Locate the cell with the specified text and output its (x, y) center coordinate. 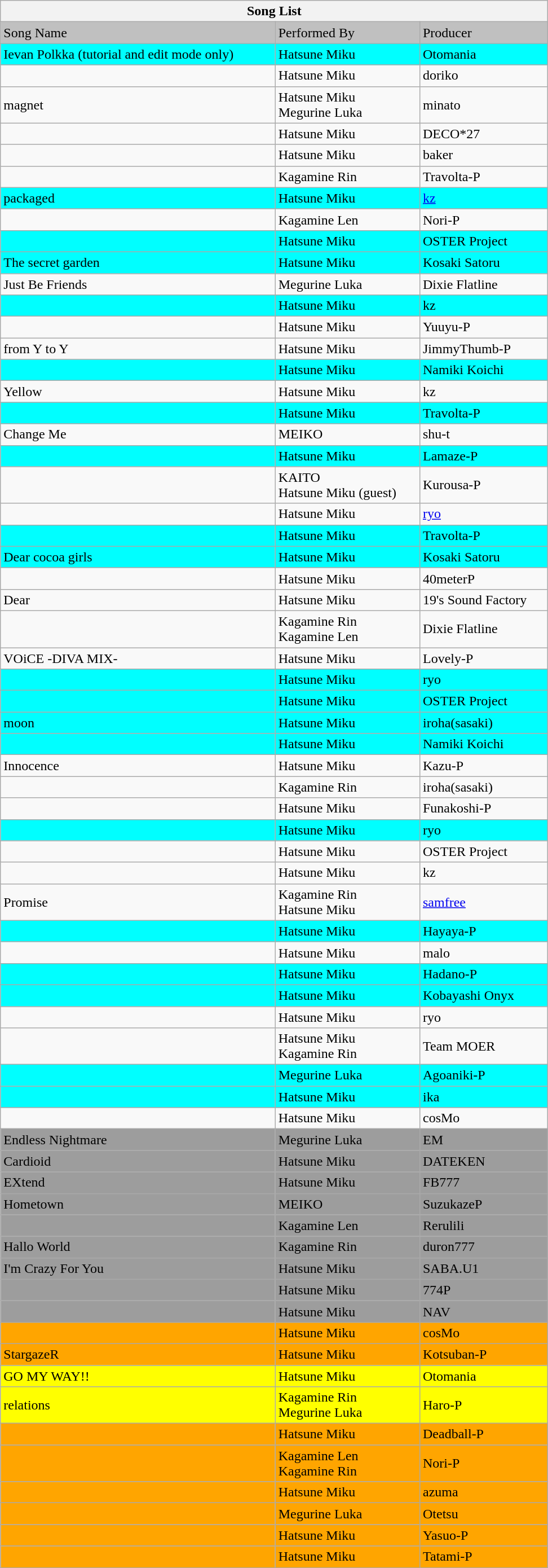
azuma (484, 1492)
Yuuyu-P (484, 327)
Cardioid (138, 1161)
DATEKEN (484, 1161)
Innocence (138, 766)
moon (138, 723)
Kobayashi Onyx (484, 995)
Dear cocoa girls (138, 557)
Agoaniki-P (484, 1075)
packaged (138, 198)
I'm Crazy For You (138, 1268)
40meterP (484, 578)
VOiCE -DIVA MIX- (138, 658)
Kurousa-P (484, 485)
Kagamine LenKagamine Rin (347, 1464)
StargazeR (138, 1354)
Yasuo-P (484, 1535)
duron777 (484, 1247)
EXtend (138, 1183)
NAV (484, 1311)
Dear (138, 600)
Kagamine RinHatsune Miku (347, 902)
samfree (484, 902)
Hallo World (138, 1247)
Just Be Friends (138, 284)
Deadball-P (484, 1434)
Team MOER (484, 1046)
DECO*27 (484, 134)
Haro-P (484, 1405)
Change Me (138, 434)
KAITOHatsune Miku (guest) (347, 485)
JimmyThumb-P (484, 349)
Yellow (138, 392)
relations (138, 1405)
malo (484, 952)
EM (484, 1140)
shu-t (484, 434)
Promise (138, 902)
FB777 (484, 1183)
Hometown (138, 1204)
Lamaze-P (484, 456)
19's Sound Factory (484, 600)
Hatsune MikuKagamine Rin (347, 1046)
ika (484, 1097)
The secret garden (138, 262)
minato (484, 105)
magnet (138, 105)
Otetsu (484, 1514)
doriko (484, 76)
Funakoshi-P (484, 809)
Endless Nightmare (138, 1140)
Ievan Polkka (tutorial and edit mode only) (138, 54)
Hatsune MikuMegurine Luka (347, 105)
Lovely-P (484, 658)
baker (484, 155)
Tatami-P (484, 1557)
Kazu-P (484, 766)
774P (484, 1290)
Kagamine RinMegurine Luka (347, 1405)
Kotsuban-P (484, 1354)
Performed By (347, 33)
Hadano-P (484, 974)
from Y to Y (138, 349)
Hayaya-P (484, 931)
SuzukazeP (484, 1204)
Song List (274, 11)
Rerulili (484, 1226)
GO MY WAY!! (138, 1376)
Producer (484, 33)
Kagamine RinKagamine Len (347, 629)
Song Name (138, 33)
SABA.U1 (484, 1268)
